Capture the cell that displays the provided text and extract its [X, Y] central coordinate. 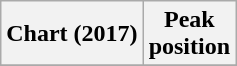
Peak position [189, 34]
Chart (2017) [72, 34]
